Scan for the cell matching the given text and deliver its [x, y] coordinate at center. 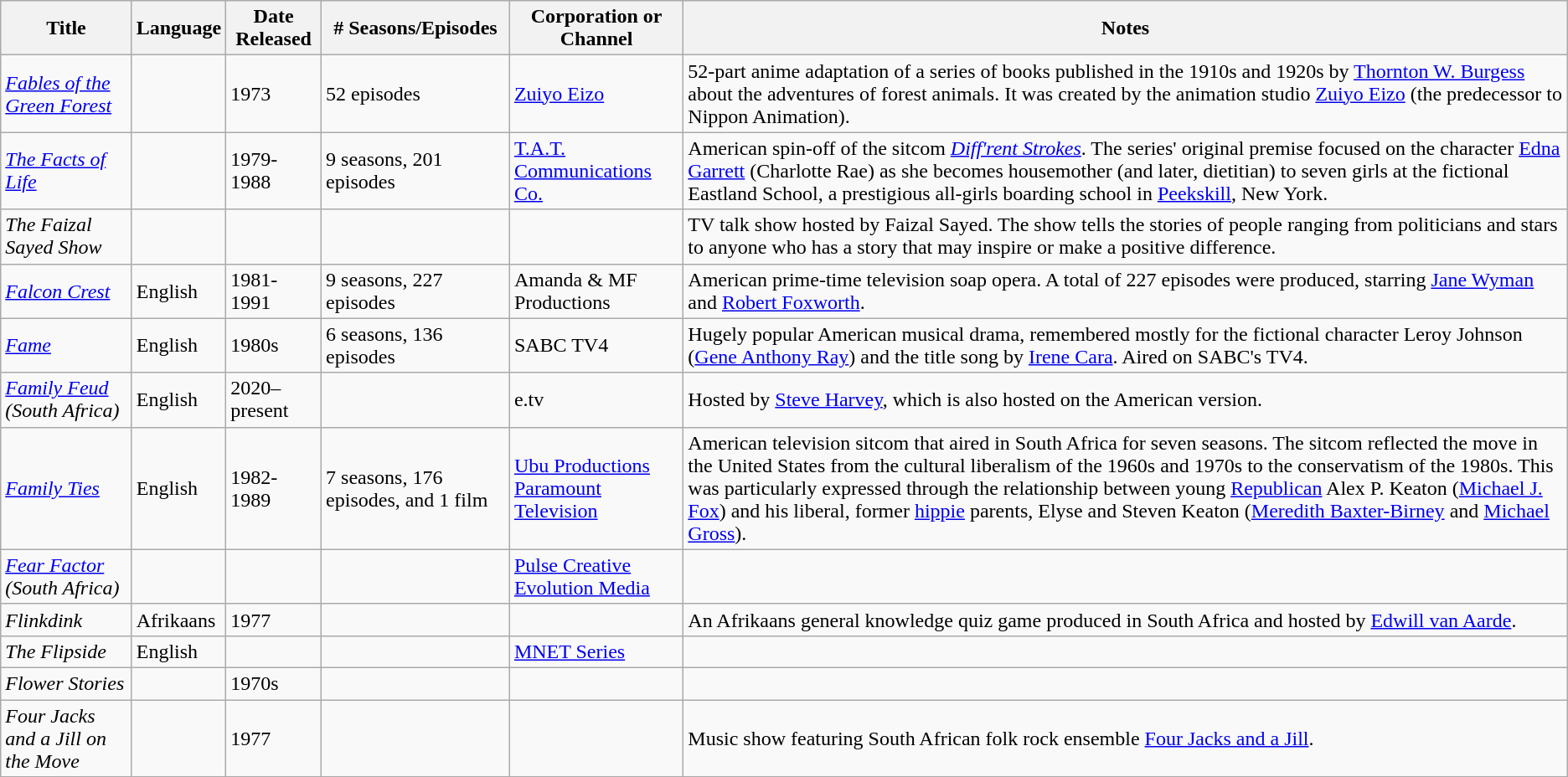
T.A.T. Communications Co. [596, 171]
Date Released [274, 28]
Hosted by Steve Harvey, which is also hosted on the American version. [1126, 400]
MNET Series [596, 651]
1981-1991 [274, 291]
1970s [274, 683]
e.tv [596, 400]
Music show featuring South African folk rock ensemble Four Jacks and a Jill. [1126, 738]
Flinkdink [66, 620]
SABC TV4 [596, 345]
American prime-time television soap opera. A total of 227 episodes were produced, starring Jane Wyman and Robert Foxworth. [1126, 291]
An Afrikaans general knowledge quiz game produced in South Africa and hosted by Edwill van Aarde. [1126, 620]
Corporation or Channel [596, 28]
52 episodes [415, 94]
Pulse Creative Evolution Media [596, 576]
Four Jacks and a Jill on the Move [66, 738]
2020–present [274, 400]
1982-1989 [274, 488]
9 seasons, 227 episodes [415, 291]
The Facts of Life [66, 171]
Ubu ProductionsParamount Television [596, 488]
Fear Factor (South Africa) [66, 576]
Falcon Crest [66, 291]
Flower Stories [66, 683]
Fables of the Green Forest [66, 94]
Zuiyo Eizo [596, 94]
1980s [274, 345]
Language [178, 28]
7 seasons, 176 episodes, and 1 film [415, 488]
Fame [66, 345]
# Seasons/Episodes [415, 28]
6 seasons, 136 episodes [415, 345]
1979-1988 [274, 171]
The Flipside [66, 651]
1973 [274, 94]
Afrikaans [178, 620]
Family Feud (South Africa) [66, 400]
The Faizal Sayed Show [66, 236]
Notes [1126, 28]
Title [66, 28]
Family Ties [66, 488]
Amanda & MF Productions [596, 291]
9 seasons, 201 episodes [415, 171]
